Find where the given text appears and provide that cell's center as (x, y) coordinate. 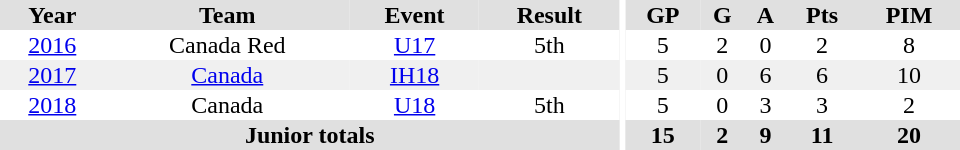
Pts (822, 15)
2016 (52, 45)
GP (664, 15)
20 (909, 135)
Junior totals (310, 135)
15 (664, 135)
Result (549, 15)
Canada Red (228, 45)
A (766, 15)
10 (909, 75)
9 (766, 135)
Year (52, 15)
PIM (909, 15)
IH18 (414, 75)
8 (909, 45)
Event (414, 15)
U18 (414, 105)
2018 (52, 105)
G (722, 15)
2017 (52, 75)
11 (822, 135)
Team (228, 15)
U17 (414, 45)
